Return (x, y) of the center of cell containing provided text 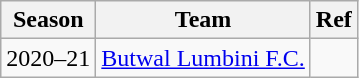
Team (203, 20)
Season (48, 20)
Ref (334, 20)
2020–21 (48, 58)
Butwal Lumbini F.C. (203, 58)
